Pinpoint the cell where the given text exists, returning its (x, y) midpoint coordinate. 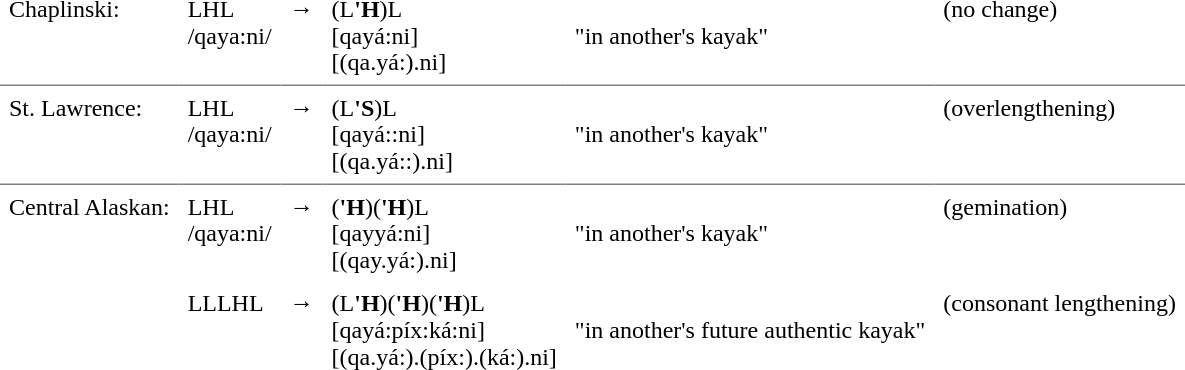
(overlengthening) (1060, 134)
St. Lawrence: (90, 134)
Central Alaskan: (90, 233)
(gemination) (1060, 233)
(L'S)L[qayá::ni][(qa.yá::).ni] (444, 134)
('H)('H)L[qayyá:ni][(qay.yá:).ni] (444, 233)
